Scan for the cell matching the given text and deliver its (x, y) coordinate at center. 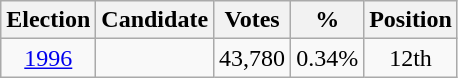
0.34% (328, 58)
1996 (48, 58)
43,780 (252, 58)
12th (411, 58)
Position (411, 20)
Candidate (155, 20)
Election (48, 20)
Votes (252, 20)
% (328, 20)
